Extract the [x, y] coordinate from the center of the cell holding the provided text.  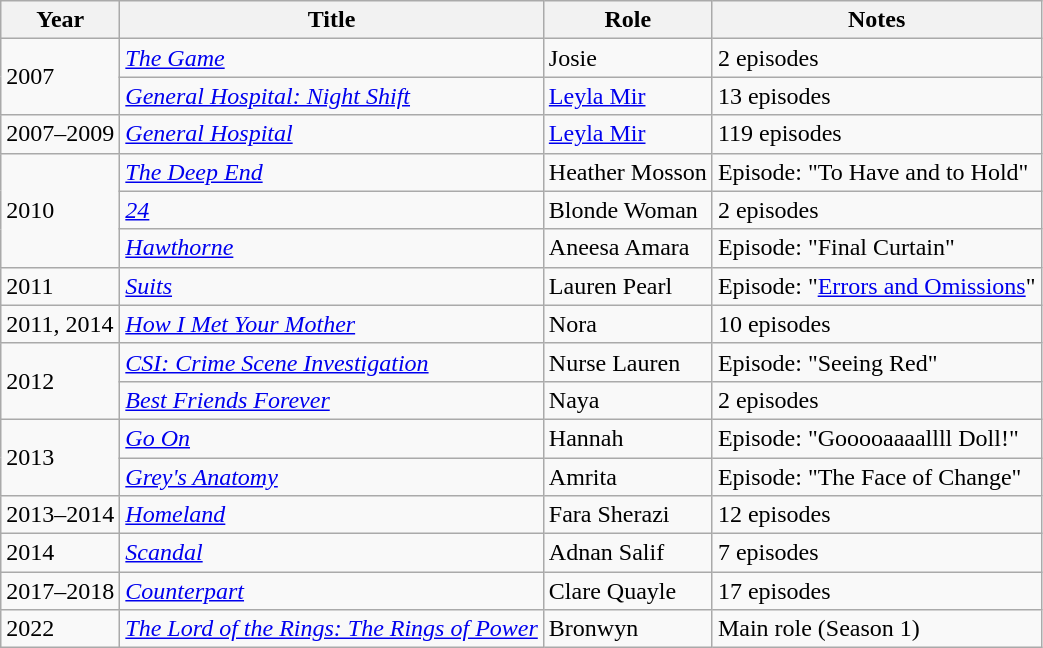
Adnan Salif [628, 553]
Hannah [628, 438]
Bronwyn [628, 629]
The Deep End [332, 172]
Best Friends Forever [332, 400]
2011 [60, 286]
Role [628, 20]
Homeland [332, 515]
2007 [60, 77]
10 episodes [876, 324]
Lauren Pearl [628, 286]
Episode: "Errors and Omissions" [876, 286]
119 episodes [876, 134]
Heather Mosson [628, 172]
Episode: "Final Curtain" [876, 248]
Hawthorne [332, 248]
Episode: "The Face of Change" [876, 477]
Nora [628, 324]
Grey's Anatomy [332, 477]
Episode: "To Have and to Hold" [876, 172]
2011, 2014 [60, 324]
2007–2009 [60, 134]
Josie [628, 58]
Nurse Lauren [628, 362]
Episode: "Seeing Red" [876, 362]
24 [332, 210]
The Game [332, 58]
How I Met Your Mother [332, 324]
Go On [332, 438]
7 episodes [876, 553]
Amrita [628, 477]
13 episodes [876, 96]
Fara Sherazi [628, 515]
2012 [60, 381]
Scandal [332, 553]
2022 [60, 629]
Title [332, 20]
17 episodes [876, 591]
2013 [60, 457]
General Hospital [332, 134]
General Hospital: Night Shift [332, 96]
Main role (Season 1) [876, 629]
Counterpart [332, 591]
Year [60, 20]
CSI: Crime Scene Investigation [332, 362]
2013–2014 [60, 515]
Clare Quayle [628, 591]
Blonde Woman [628, 210]
Aneesa Amara [628, 248]
2017–2018 [60, 591]
Notes [876, 20]
The Lord of the Rings: The Rings of Power [332, 629]
12 episodes [876, 515]
2010 [60, 210]
2014 [60, 553]
Suits [332, 286]
Episode: "Gooooaaaallll Doll!" [876, 438]
Naya [628, 400]
